Locate the cell with the specified text and output its (x, y) center coordinate. 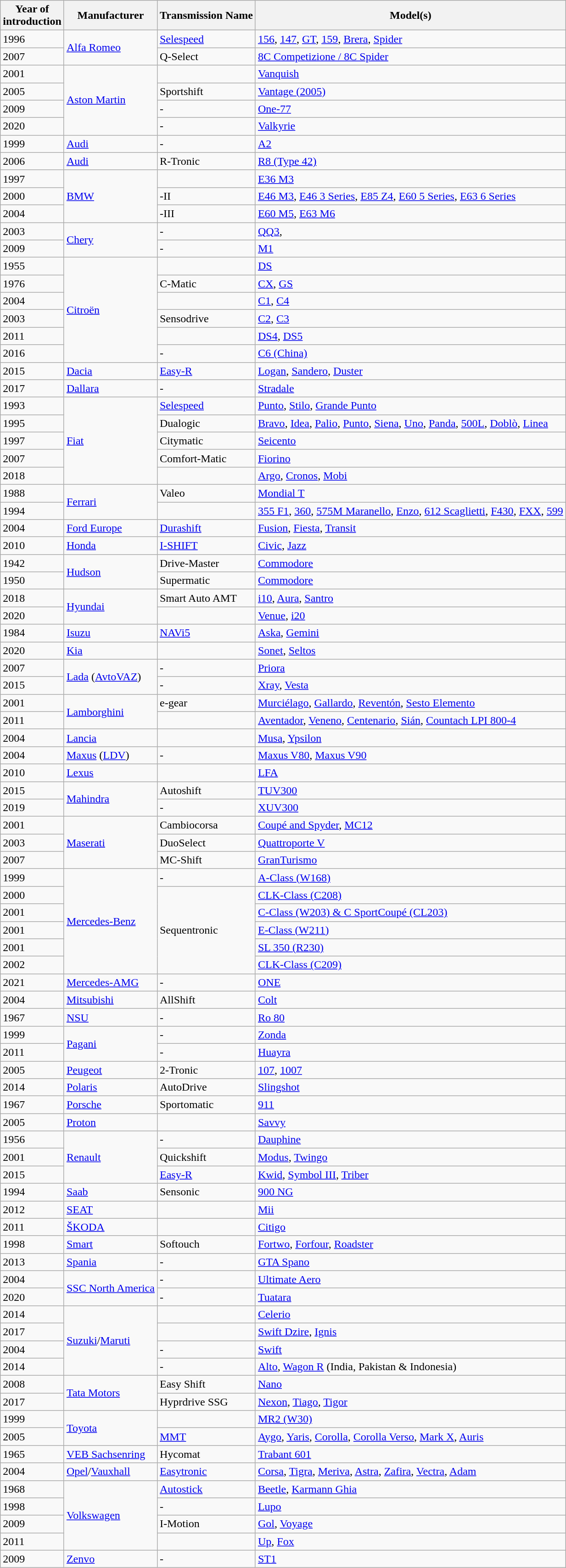
MR2 (W30) (410, 1419)
Comfort-Matic (206, 458)
Q-Select (206, 56)
Smart Auto AMT (206, 598)
Hyprdrive SSG (206, 1402)
Durashift (206, 528)
Swift Dzire, Ignis (410, 1332)
NAVi5 (206, 633)
Dauphine (410, 1140)
A2 (410, 144)
Lupo (410, 1506)
1993 (32, 406)
Maxus (LDV) (110, 755)
Spania (110, 1262)
Sonet, Seltos (410, 650)
Citigo (410, 1227)
1950 (32, 581)
Logan, Sandero, Duster (410, 371)
Ultimate Aero (410, 1279)
Saab (110, 1192)
Model(s) (410, 16)
GTA Spano (410, 1262)
Aska, Gemini (410, 633)
Alto, Wagon R (India, Pakistan & Indonesia) (410, 1367)
Autostick (206, 1489)
e-gear (206, 703)
Kwid, Symbol III, Triber (410, 1175)
Corsa, Tigra, Meriva, Astra, Zafira, Vectra, Adam (410, 1472)
Zonda (410, 1035)
900 NG (410, 1192)
DuoSelect (206, 843)
TUV300 (410, 790)
2002 (32, 965)
Huayra (410, 1052)
2019 (32, 808)
Sportshift (206, 91)
DS4, DS5 (410, 336)
Sensodrive (206, 319)
SL 350 (R230) (410, 947)
Murciélago, Gallardo, Reventón, Sesto Elemento (410, 703)
Colt (410, 1000)
Stradale (410, 388)
Fusion, Fiesta, Transit (410, 528)
i10, Aura, Santro (410, 598)
1976 (32, 284)
Nexon, Tiago, Tigor (410, 1402)
MC-Shift (206, 860)
Kia (110, 650)
Aygo, Yaris, Corolla, Corolla Verso, Mark X, Auris (410, 1437)
Seicento (410, 441)
Transmission Name (206, 16)
Quickshift (206, 1157)
Dallara (110, 388)
R8 (Type 42) (410, 161)
I-SHIFT (206, 546)
Hyundai (110, 607)
Up, Fox (410, 1541)
Lamborghini (110, 711)
Isuzu (110, 633)
C2, C3 (410, 319)
E60 M5, E63 M6 (410, 213)
Vanquish (410, 74)
DS (410, 266)
SEAT (110, 1210)
Sensonic (206, 1192)
QQ3, (410, 231)
Hudson (110, 572)
Volkswagen (110, 1515)
Maxus V80, Maxus V90 (410, 755)
1942 (32, 563)
Priora (410, 668)
C-Class (W203) & C SportCoupé (CL203) (410, 913)
ŠKODA (110, 1227)
E-Class (W211) (410, 930)
Swift (410, 1349)
Toyota (110, 1428)
Polaris (110, 1087)
Mitsubishi (110, 1000)
CLK-Class (C209) (410, 965)
Proton (110, 1122)
Manufacturer (110, 16)
E36 M3 (410, 179)
C1, C4 (410, 301)
Renault (110, 1157)
Dacia (110, 371)
Fiat (110, 441)
Zenvo (110, 1559)
Suzuki/Maruti (110, 1340)
Autoshift (206, 790)
A-Class (W168) (410, 878)
2008 (32, 1384)
C6 (China) (410, 353)
C-Matic (206, 284)
Pagani (110, 1043)
Tuatara (410, 1297)
-III (206, 213)
ST1 (410, 1559)
Argo, Cronos, Mobi (410, 476)
One-77 (410, 109)
Nano (410, 1384)
Mercedes-AMG (110, 982)
2013 (32, 1262)
Drive-Master (206, 563)
1965 (32, 1454)
Celerio (410, 1314)
AutoDrive (206, 1087)
Mondial T (410, 493)
Lancia (110, 738)
2-Tronic (206, 1070)
LFA (410, 773)
Supermatic (206, 581)
Citroën (110, 310)
Mahindra (110, 799)
Civic, Jazz (410, 546)
Xray, Vesta (410, 685)
Fiorino (410, 458)
107, 1007 (410, 1070)
Opel/Vauxhall (110, 1472)
-II (206, 196)
R-Tronic (206, 161)
Quattroporte V (410, 843)
I-Motion (206, 1524)
Tata Motors (110, 1393)
Dualogic (206, 423)
Aston Martin (110, 100)
Sportomatic (206, 1105)
Lada (AvtoVAZ) (110, 677)
Venue, i20 (410, 616)
1995 (32, 423)
MMT (206, 1437)
Mii (410, 1210)
1996 (32, 39)
2006 (32, 161)
Gol, Voyage (410, 1524)
Year of introduction (32, 16)
1968 (32, 1489)
Mercedes-Benz (110, 921)
Citymatic (206, 441)
1984 (32, 633)
2012 (32, 1210)
Honda (110, 546)
Sequentronic (206, 930)
156, 147, GT, 159, Brera, Spider (410, 39)
Valeo (206, 493)
Punto, Stilo, Grande Punto (410, 406)
2016 (32, 353)
2021 (32, 982)
M1 (410, 249)
BMW (110, 196)
Beetle, Karmann Ghia (410, 1489)
Trabant 601 (410, 1454)
Lexus (110, 773)
Easy Shift (206, 1384)
Savvy (410, 1122)
1988 (32, 493)
Easytronic (206, 1472)
SSC North America (110, 1288)
Fortwo, Forfour, Roadster (410, 1244)
NSU (110, 1017)
Cambiocorsa (206, 825)
Chery (110, 240)
Porsche (110, 1105)
E46 M3, E46 3 Series, E85 Z4, E60 5 Series, E63 6 Series (410, 196)
Ro 80 (410, 1017)
Modus, Twingo (410, 1157)
Musa, Ypsilon (410, 738)
Softouch (206, 1244)
CLK-Class (C208) (410, 895)
1956 (32, 1140)
AllShift (206, 1000)
Hycomat (206, 1454)
Coupé and Spyder, MC12 (410, 825)
Vantage (2005) (410, 91)
8C Competizione / 8C Spider (410, 56)
Maserati (110, 843)
GranTurismo (410, 860)
VEB Sachsenring (110, 1454)
Peugeot (110, 1070)
911 (410, 1105)
Slingshot (410, 1087)
XUV300 (410, 808)
Ford Europe (110, 528)
Alfa Romeo (110, 48)
Bravo, Idea, Palio, Punto, Siena, Uno, Panda, 500L, Doblò, Linea (410, 423)
Smart (110, 1244)
Valkyrie (410, 126)
1955 (32, 266)
ONE (410, 982)
CX, GS (410, 284)
355 F1, 360, 575M Maranello, Enzo, 612 Scaglietti, F430, FXX, 599 (410, 511)
Ferrari (110, 502)
Aventador, Veneno, Centenario, Sián, Countach LPI 800-4 (410, 720)
